Return the [X, Y] coordinate for the center point of the cell that contains the specified text.  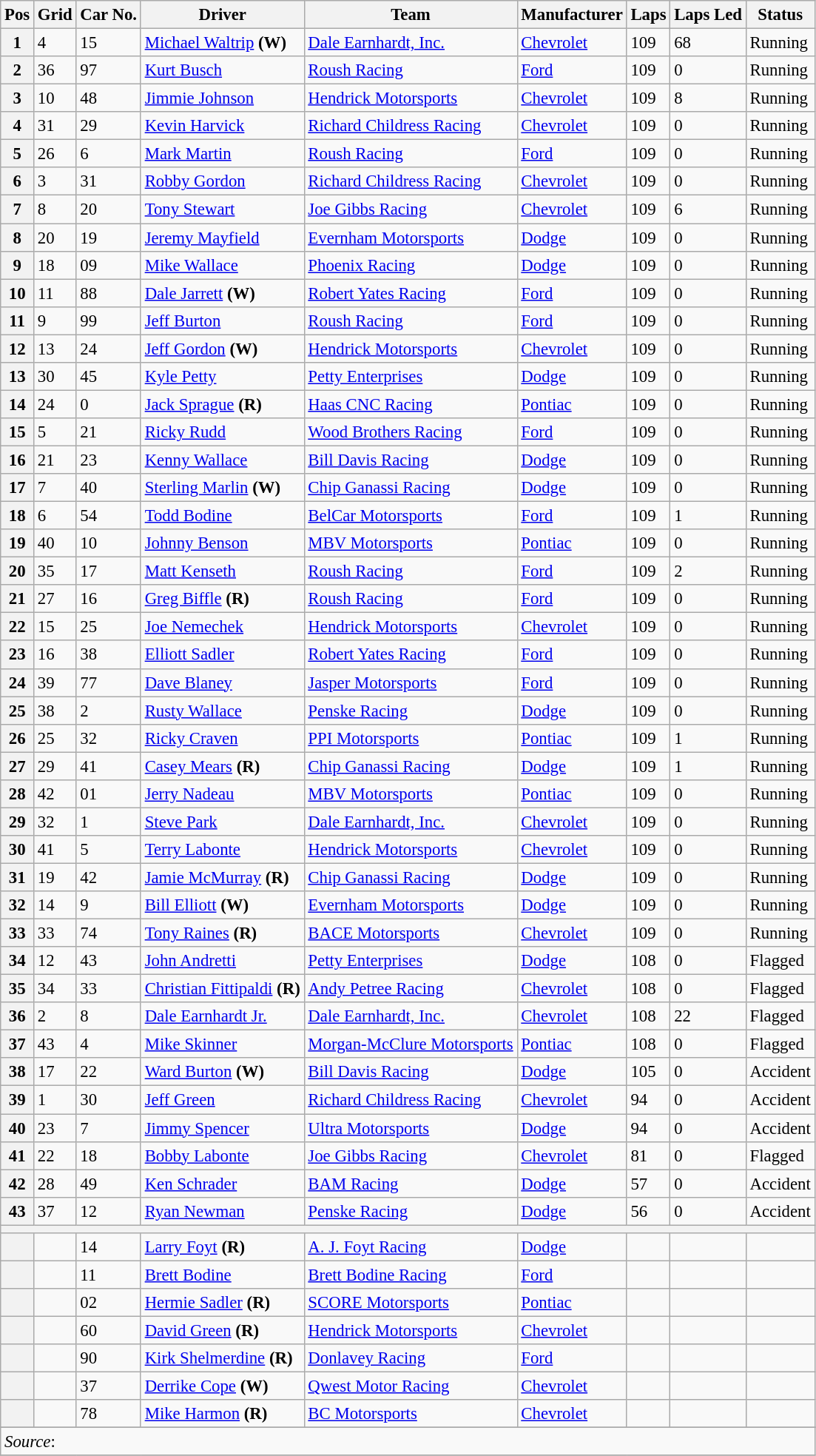
88 [108, 293]
A. J. Foyt Racing [411, 1247]
Jimmy Spencer [222, 1128]
Joe Nemechek [222, 627]
Todd Bodine [222, 516]
Kenny Wallace [222, 460]
Hermie Sadler (R) [222, 1303]
Car No. [108, 15]
Jack Sprague (R) [222, 404]
Bobby Labonte [222, 1155]
Rusty Wallace [222, 711]
Tony Raines (R) [222, 933]
David Green (R) [222, 1330]
Mark Martin [222, 154]
Ricky Craven [222, 738]
Kirk Shelmerdine (R) [222, 1358]
Bill Elliott (W) [222, 905]
Jeremy Mayfield [222, 238]
PPI Motorsports [411, 738]
Jeff Burton [222, 321]
Laps [648, 15]
Jeff Green [222, 1100]
Elliott Sadler [222, 655]
Larry Foyt (R) [222, 1247]
Jasper Motorsports [411, 682]
Johnny Benson [222, 543]
57 [648, 1184]
68 [708, 43]
Manufacturer [572, 15]
45 [108, 377]
Grid [55, 15]
74 [108, 933]
81 [648, 1155]
Ricky Rudd [222, 432]
Qwest Motor Racing [411, 1386]
Kyle Petty [222, 377]
Source: [408, 1442]
Tony Stewart [222, 209]
Jerry Nadeau [222, 794]
Jimmie Johnson [222, 98]
Greg Biffle (R) [222, 599]
Sterling Marlin (W) [222, 488]
Wood Brothers Racing [411, 432]
BC Motorsports [411, 1414]
02 [108, 1303]
Derrike Cope (W) [222, 1386]
Dale Jarrett (W) [222, 293]
SCORE Motorsports [411, 1303]
Laps Led [708, 15]
Kurt Busch [222, 70]
Donlavey Racing [411, 1358]
Robby Gordon [222, 181]
Kevin Harvick [222, 126]
105 [648, 1073]
Mike Skinner [222, 1044]
01 [108, 794]
Jeff Gordon (W) [222, 349]
Mike Wallace [222, 265]
Ultra Motorsports [411, 1128]
Haas CNC Racing [411, 404]
Terry Labonte [222, 850]
Ken Schrader [222, 1184]
Morgan-McClure Motorsports [411, 1044]
Ryan Newman [222, 1211]
77 [108, 682]
Dale Earnhardt Jr. [222, 1016]
Brett Bodine [222, 1275]
Andy Petree Racing [411, 989]
Brett Bodine Racing [411, 1275]
49 [108, 1184]
97 [108, 70]
99 [108, 321]
BelCar Motorsports [411, 516]
Mike Harmon (R) [222, 1414]
60 [108, 1330]
Jamie McMurray (R) [222, 877]
48 [108, 98]
Michael Waltrip (W) [222, 43]
Casey Mears (R) [222, 766]
Christian Fittipaldi (R) [222, 989]
Steve Park [222, 822]
Dave Blaney [222, 682]
BAM Racing [411, 1184]
78 [108, 1414]
Ward Burton (W) [222, 1073]
56 [648, 1211]
Pos [18, 15]
Phoenix Racing [411, 265]
BACE Motorsports [411, 933]
Driver [222, 15]
09 [108, 265]
John Andretti [222, 961]
54 [108, 516]
Team [411, 15]
Matt Kenseth [222, 571]
Status [780, 15]
90 [108, 1358]
